Search for the cell housing the specified text and yield its (X, Y) center coordinate. 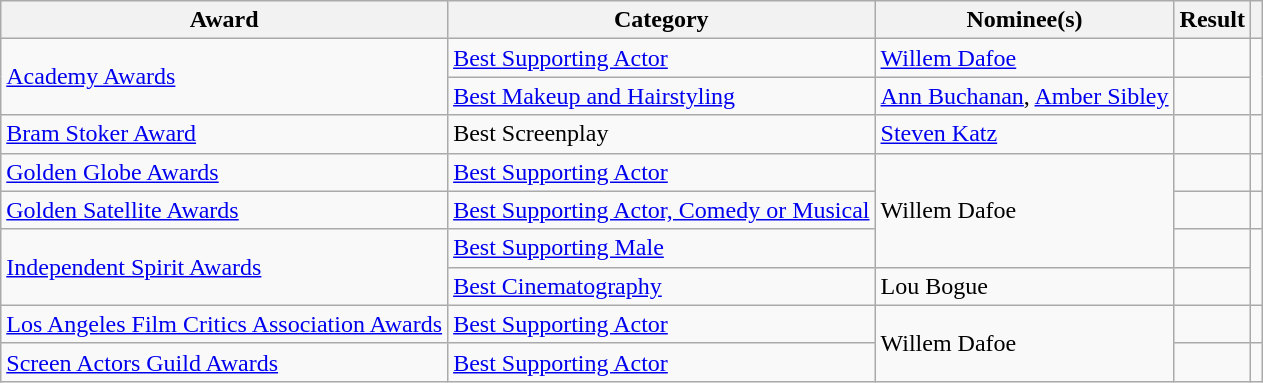
Best Supporting Male (662, 248)
Best Supporting Actor, Comedy or Musical (662, 210)
Best Makeup and Hairstyling (662, 96)
Best Screenplay (662, 134)
Los Angeles Film Critics Association Awards (224, 324)
Category (662, 20)
Steven Katz (1024, 134)
Screen Actors Guild Awards (224, 362)
Result (1212, 20)
Award (224, 20)
Ann Buchanan, Amber Sibley (1024, 96)
Academy Awards (224, 77)
Bram Stoker Award (224, 134)
Lou Bogue (1024, 286)
Nominee(s) (1024, 20)
Best Cinematography (662, 286)
Golden Globe Awards (224, 172)
Golden Satellite Awards (224, 210)
Independent Spirit Awards (224, 267)
